Output the (x, y) coordinate of the center of the cell containing the given text.  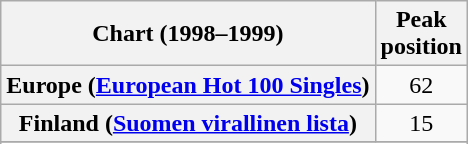
15 (421, 123)
Europe (European Hot 100 Singles) (188, 85)
62 (421, 85)
Finland (Suomen virallinen lista) (188, 123)
Chart (1998–1999) (188, 34)
Peakposition (421, 34)
